For the text-containing cell, return its midpoint in [x, y] coordinate format. 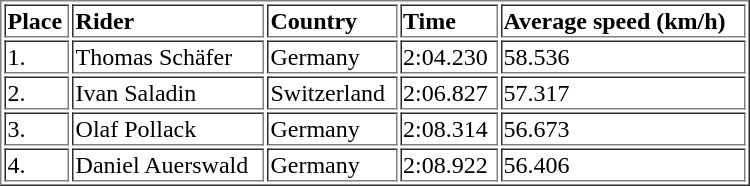
Average speed (km/h) [622, 20]
Rider [169, 20]
Time [448, 20]
2:04.230 [448, 56]
Place [36, 20]
56.673 [622, 128]
Olaf Pollack [169, 128]
56.406 [622, 164]
Thomas Schäfer [169, 56]
Switzerland [332, 92]
Ivan Saladin [169, 92]
3. [36, 128]
4. [36, 164]
2:06.827 [448, 92]
2:08.314 [448, 128]
2. [36, 92]
1. [36, 56]
57.317 [622, 92]
58.536 [622, 56]
2:08.922 [448, 164]
Daniel Auerswald [169, 164]
Country [332, 20]
